Extract the [x, y] coordinate from the center of the cell holding the provided text.  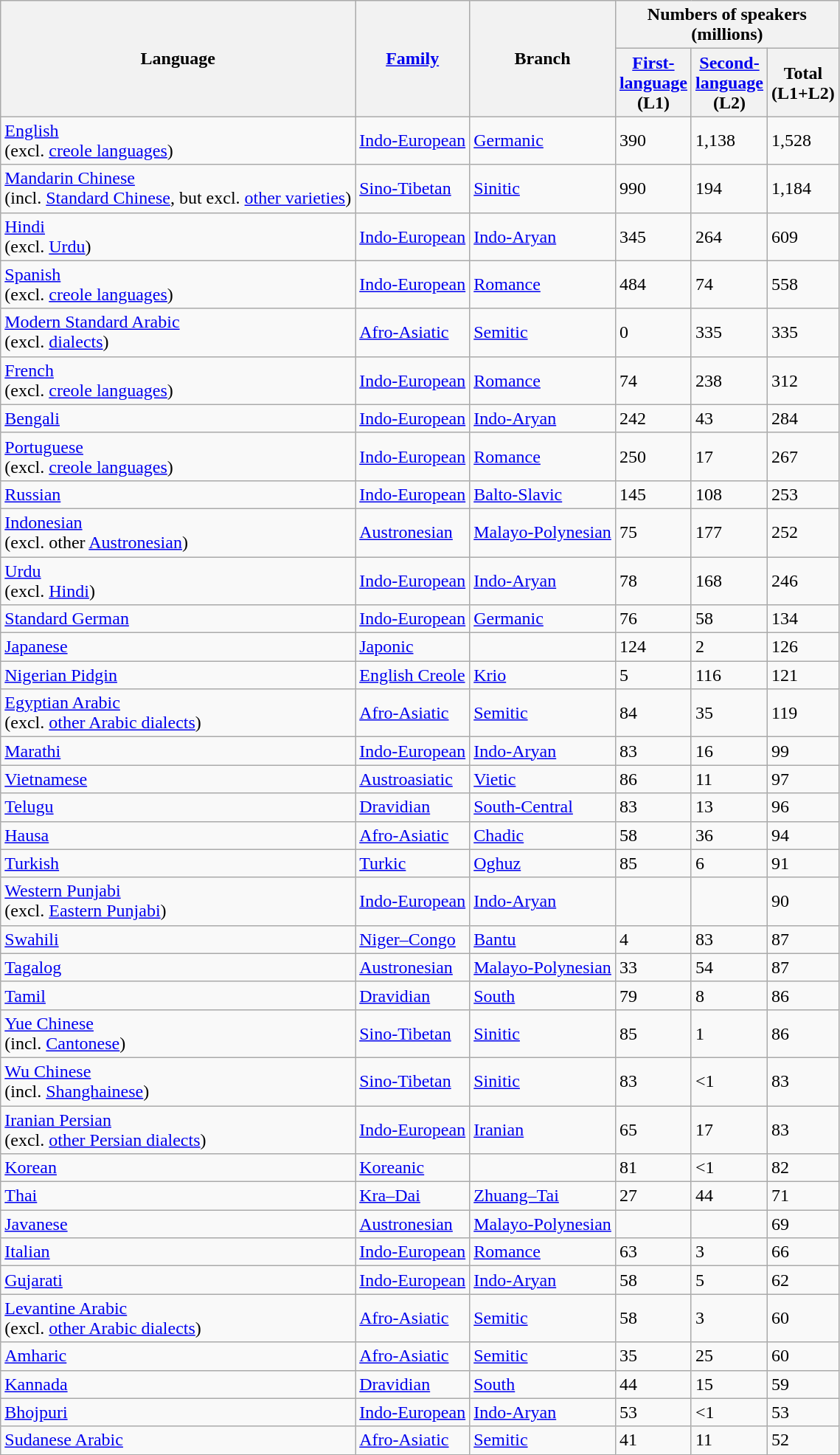
Kra–Dai [413, 1196]
27 [653, 1196]
119 [804, 713]
Modern Standard Arabic(excl. dialects) [178, 332]
238 [729, 381]
99 [804, 751]
91 [804, 863]
94 [804, 835]
Total(L1+L2) [804, 83]
75 [653, 533]
145 [653, 494]
Standard German [178, 619]
Telugu [178, 807]
177 [729, 533]
41 [653, 1440]
Javanese [178, 1224]
Balto-Slavic [543, 494]
Language [178, 59]
242 [653, 418]
Oghuz [543, 863]
71 [804, 1196]
390 [653, 140]
Vietic [543, 779]
168 [729, 580]
Japanese [178, 647]
English Creole [413, 675]
126 [804, 647]
264 [729, 236]
Zhuang–Tai [543, 1196]
124 [653, 647]
Wu Chinese(incl. Shanghainese) [178, 1082]
Italian [178, 1252]
Amharic [178, 1356]
69 [804, 1224]
Turkic [413, 863]
South-Central [543, 807]
134 [804, 619]
Tagalog [178, 967]
33 [653, 967]
267 [804, 456]
Krio [543, 675]
Vietnamese [178, 779]
Numbers of speakers(millions) [727, 25]
13 [729, 807]
78 [653, 580]
Korean [178, 1168]
1,138 [729, 140]
25 [729, 1356]
Indonesian(excl. other Austronesian) [178, 533]
Portuguese(excl. creole languages) [178, 456]
Japonic [413, 647]
Tamil [178, 995]
15 [729, 1384]
Family [413, 59]
97 [804, 779]
Bhojpuri [178, 1412]
79 [653, 995]
52 [804, 1440]
484 [653, 285]
116 [729, 675]
59 [804, 1384]
Yue Chinese(incl. Cantonese) [178, 1033]
76 [653, 619]
82 [804, 1168]
Urdu(excl. Hindi) [178, 580]
36 [729, 835]
65 [653, 1129]
609 [804, 236]
1,528 [804, 140]
Koreanic [413, 1168]
Levantine Arabic(excl. other Arabic dialects) [178, 1318]
312 [804, 381]
Hausa [178, 835]
Nigerian Pidgin [178, 675]
Hindi(excl. Urdu) [178, 236]
Thai [178, 1196]
108 [729, 494]
990 [653, 189]
4 [653, 939]
63 [653, 1252]
66 [804, 1252]
Egyptian Arabic(excl. other Arabic dialects) [178, 713]
English(excl. creole languages) [178, 140]
96 [804, 807]
16 [729, 751]
Iranian Persian(excl. other Persian dialects) [178, 1129]
Second-language(L2) [729, 83]
Niger–Congo [413, 939]
90 [804, 902]
Bantu [543, 939]
558 [804, 285]
84 [653, 713]
First-language(L1) [653, 83]
Gujarati [178, 1280]
252 [804, 533]
Turkish [178, 863]
1,184 [804, 189]
253 [804, 494]
Swahili [178, 939]
284 [804, 418]
Chadic [543, 835]
250 [653, 456]
81 [653, 1168]
Sudanese Arabic [178, 1440]
Marathi [178, 751]
194 [729, 189]
2 [729, 647]
8 [729, 995]
6 [729, 863]
345 [653, 236]
Mandarin Chinese(incl. Standard Chinese, but excl. other varieties) [178, 189]
Austroasiatic [413, 779]
Bengali [178, 418]
Branch [543, 59]
1 [729, 1033]
Kannada [178, 1384]
43 [729, 418]
Western Punjabi(excl. Eastern Punjabi) [178, 902]
Russian [178, 494]
62 [804, 1280]
French(excl. creole languages) [178, 381]
54 [729, 967]
Spanish(excl. creole languages) [178, 285]
246 [804, 580]
0 [653, 332]
121 [804, 675]
Iranian [543, 1129]
